Find where the given text appears and provide that cell's center as (X, Y) coordinate. 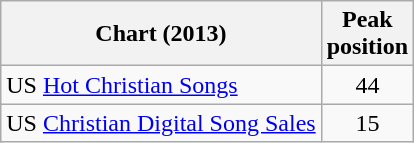
US Christian Digital Song Sales (161, 123)
Peakposition (367, 34)
15 (367, 123)
44 (367, 85)
US Hot Christian Songs (161, 85)
Chart (2013) (161, 34)
